Return (x, y) of the center of cell containing provided text 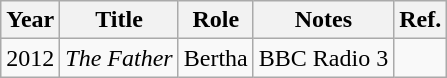
BBC Radio 3 (323, 58)
2012 (30, 58)
Title (119, 20)
Year (30, 20)
Role (216, 20)
Ref. (420, 20)
Bertha (216, 58)
The Father (119, 58)
Notes (323, 20)
